Extract the (X, Y) coordinate from the center of the cell holding the provided text.  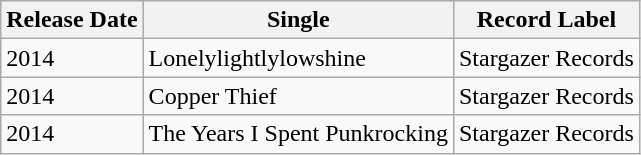
The Years I Spent Punkrocking (298, 134)
Copper Thief (298, 96)
Release Date (72, 20)
Record Label (546, 20)
Single (298, 20)
Lonelylightlylowshine (298, 58)
